Capture the cell that displays the provided text and extract its [X, Y] central coordinate. 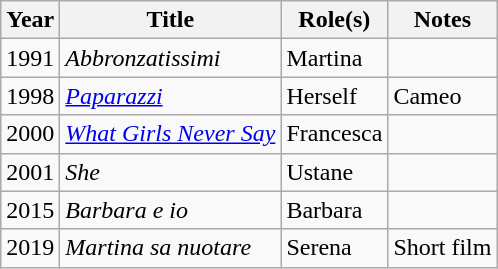
Martina [334, 58]
Ustane [334, 172]
Title [170, 20]
Notes [442, 20]
2000 [30, 134]
Martina sa nuotare [170, 248]
Cameo [442, 96]
Role(s) [334, 20]
1998 [30, 96]
Barbara [334, 210]
1991 [30, 58]
Paparazzi [170, 96]
2001 [30, 172]
Serena [334, 248]
2015 [30, 210]
Herself [334, 96]
Abbronzatissimi [170, 58]
Francesca [334, 134]
Year [30, 20]
Barbara e io [170, 210]
She [170, 172]
What Girls Never Say [170, 134]
2019 [30, 248]
Short film [442, 248]
